Provide the [x, y] coordinate of the cell's center where the given text is located.  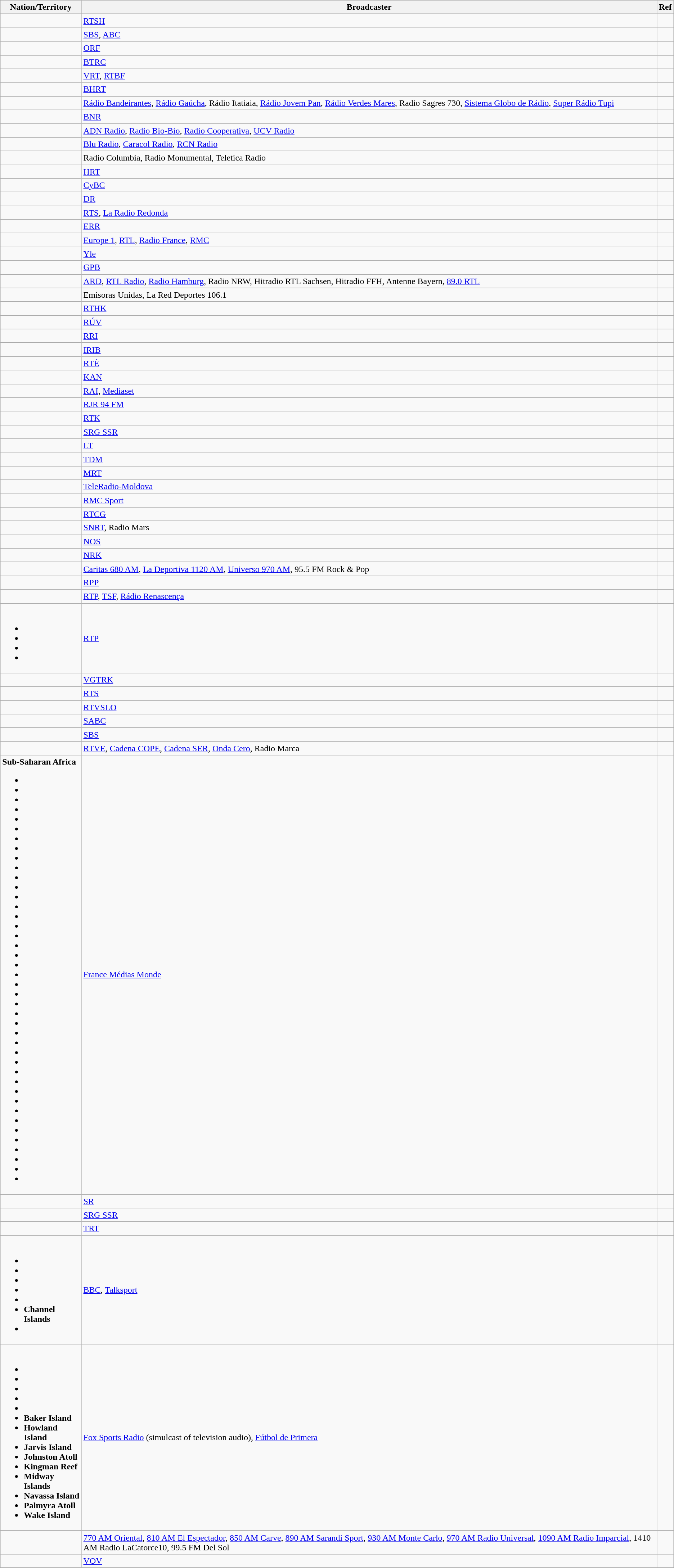
MRT [369, 473]
Fox Sports Radio (simulcast of television audio), Fútbol de Primera [369, 1437]
VRT, RTBF [369, 76]
LT [369, 446]
SNRT, Radio Mars [369, 528]
RTP, TSF, Rádio Renascença [369, 596]
RRI [369, 336]
HRT [369, 172]
RTCG [369, 514]
BBC, Talksport [369, 1290]
RTS [369, 694]
TRT [369, 1229]
Europe 1, RTL, Radio France, RMC [369, 240]
France Médias Monde [369, 975]
TDM [369, 459]
NOS [369, 541]
RTK [369, 418]
BNR [369, 117]
TeleRadio-Moldova [369, 487]
Broadcaster [369, 7]
Yle [369, 254]
DR [369, 199]
ERR [369, 226]
Channel Islands [41, 1290]
CyBC [369, 185]
RTHK [369, 308]
Baker IslandHowland IslandJarvis IslandJohnston AtollKingman ReefMidway IslandsNavassa IslandPalmyra AtollWake Island [41, 1437]
RAI, Mediaset [369, 391]
ADN Radio, Radio Bío-Bío, Radio Cooperativa, UCV Radio [369, 130]
RPP [369, 582]
ARD, RTL Radio, Radio Hamburg, Radio NRW, Hitradio RTL Sachsen, Hitradio FFH, Antenne Bayern, 89.0 RTL [369, 281]
SBS, ABC [369, 35]
NRK [369, 555]
Caritas 680 AM, La Deportiva 1120 AM, Universo 970 AM, 95.5 FM Rock & Pop [369, 569]
Emisoras Unidas, La Red Deportes 106.1 [369, 295]
IRIB [369, 350]
Blu Radio, Caracol Radio, RCN Radio [369, 144]
Sub-Saharan Africa [41, 975]
Ref [665, 7]
RTP [369, 638]
KAN [369, 377]
SR [369, 1201]
BHRT [369, 89]
SBS [369, 735]
RTÉ [369, 363]
SABC [369, 721]
Nation/Territory [41, 7]
RTS, La Radio Redonda [369, 213]
RJR 94 FM [369, 405]
VOV [369, 1561]
VGTRK [369, 680]
BTRC [369, 62]
RTSH [369, 21]
RTVSLO [369, 707]
Radio Columbia, Radio Monumental, Teletica Radio [369, 158]
GPB [369, 267]
ORF [369, 48]
RTVE, Cadena COPE, Cadena SER, Onda Cero, Radio Marca [369, 748]
RÚV [369, 322]
RMC Sport [369, 500]
Rádio Bandeirantes, Rádio Gaúcha, Rádio Itatiaia, Rádio Jovem Pan, Rádio Verdes Mares, Radio Sagres 730, Sistema Globo de Rádio, Super Rádio Tupi [369, 103]
